Scan for the cell matching the given text and deliver its [x, y] coordinate at center. 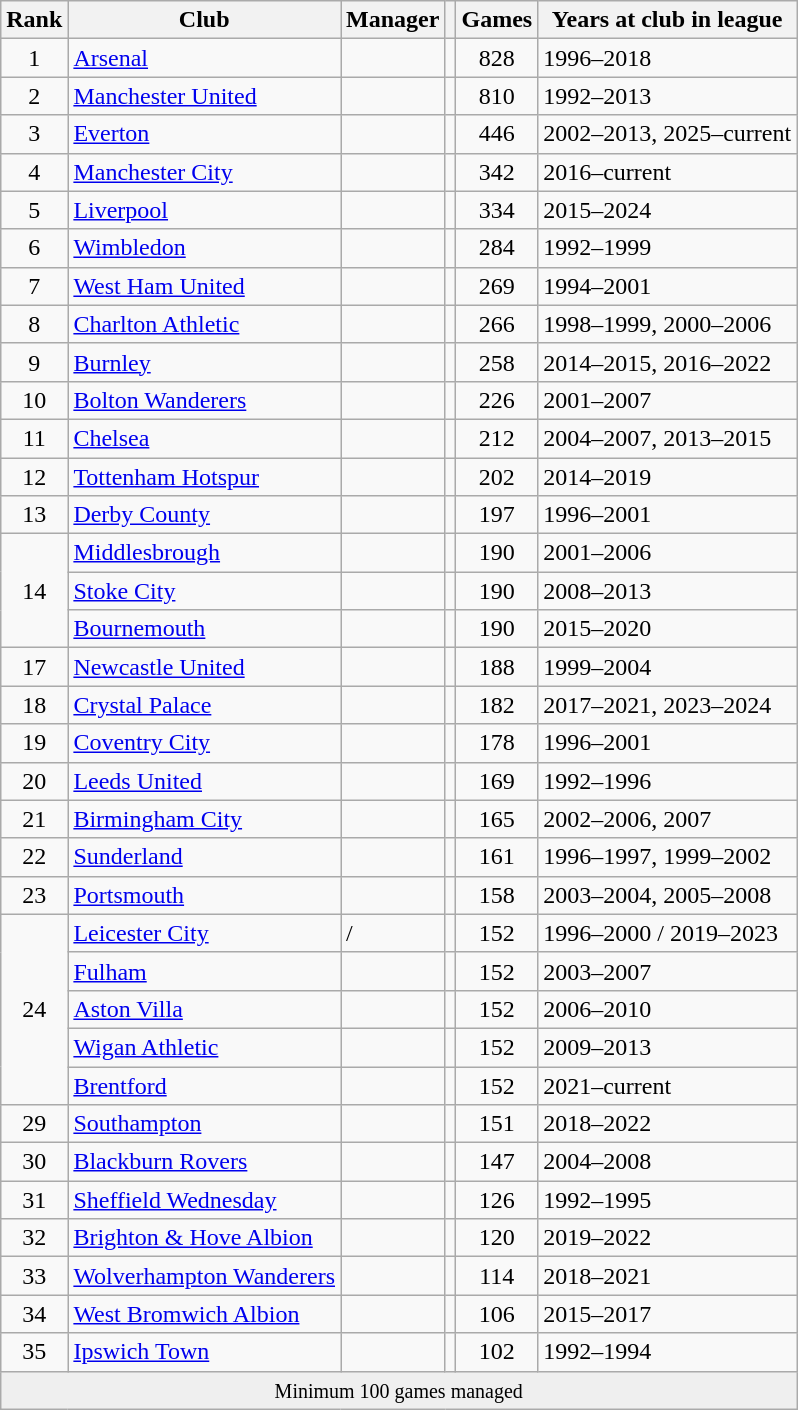
Manager [393, 20]
Arsenal [204, 58]
446 [497, 134]
Minimum 100 games managed [399, 1390]
1996–1997, 1999–2002 [668, 857]
4 [34, 172]
Brentford [204, 1085]
23 [34, 895]
1992–1996 [668, 781]
17 [34, 667]
6 [34, 248]
1998–1999, 2000–2006 [668, 324]
Stoke City [204, 591]
169 [497, 781]
35 [34, 1352]
2003–2004, 2005–2008 [668, 895]
Sunderland [204, 857]
Bournemouth [204, 629]
197 [497, 515]
Aston Villa [204, 1009]
212 [497, 438]
Manchester City [204, 172]
126 [497, 1200]
1996–2000 / 2019–2023 [668, 933]
269 [497, 286]
/ [393, 933]
102 [497, 1352]
2014–2019 [668, 477]
10 [34, 400]
7 [34, 286]
182 [497, 705]
Ipswich Town [204, 1352]
2001–2006 [668, 553]
1 [34, 58]
24 [34, 1009]
Newcastle United [204, 667]
810 [497, 96]
Birmingham City [204, 819]
2018–2021 [668, 1276]
32 [34, 1238]
Rank [34, 20]
Wigan Athletic [204, 1047]
Manchester United [204, 96]
342 [497, 172]
2004–2007, 2013–2015 [668, 438]
Portsmouth [204, 895]
19 [34, 743]
Bolton Wanderers [204, 400]
Crystal Palace [204, 705]
165 [497, 819]
1994–2001 [668, 286]
2003–2007 [668, 971]
2015–2024 [668, 210]
14 [34, 591]
178 [497, 743]
12 [34, 477]
Middlesbrough [204, 553]
Games [497, 20]
1992–1995 [668, 1200]
1996–2018 [668, 58]
2017–2021, 2023–2024 [668, 705]
Charlton Athletic [204, 324]
Coventry City [204, 743]
2001–2007 [668, 400]
266 [497, 324]
18 [34, 705]
284 [497, 248]
Liverpool [204, 210]
2004–2008 [668, 1162]
Burnley [204, 362]
158 [497, 895]
1992–2013 [668, 96]
258 [497, 362]
2019–2022 [668, 1238]
22 [34, 857]
Tottenham Hotspur [204, 477]
9 [34, 362]
2016–current [668, 172]
5 [34, 210]
2008–2013 [668, 591]
31 [34, 1200]
Leicester City [204, 933]
188 [497, 667]
828 [497, 58]
1992–1994 [668, 1352]
202 [497, 477]
120 [497, 1238]
Wolverhampton Wanderers [204, 1276]
Wimbledon [204, 248]
2021–current [668, 1085]
West Bromwich Albion [204, 1314]
2 [34, 96]
114 [497, 1276]
Fulham [204, 971]
29 [34, 1124]
Southampton [204, 1124]
2014–2015, 2016–2022 [668, 362]
151 [497, 1124]
2015–2017 [668, 1314]
West Ham United [204, 286]
106 [497, 1314]
Everton [204, 134]
Blackburn Rovers [204, 1162]
2002–2013, 2025–current [668, 134]
21 [34, 819]
13 [34, 515]
Brighton & Hove Albion [204, 1238]
30 [34, 1162]
147 [497, 1162]
8 [34, 324]
2002–2006, 2007 [668, 819]
1992–1999 [668, 248]
Years at club in league [668, 20]
Leeds United [204, 781]
2018–2022 [668, 1124]
Club [204, 20]
161 [497, 857]
334 [497, 210]
2009–2013 [668, 1047]
Sheffield Wednesday [204, 1200]
3 [34, 134]
Derby County [204, 515]
Chelsea [204, 438]
2015–2020 [668, 629]
2006–2010 [668, 1009]
20 [34, 781]
33 [34, 1276]
34 [34, 1314]
226 [497, 400]
11 [34, 438]
1999–2004 [668, 667]
